Return (X, Y) of the center of cell containing provided text 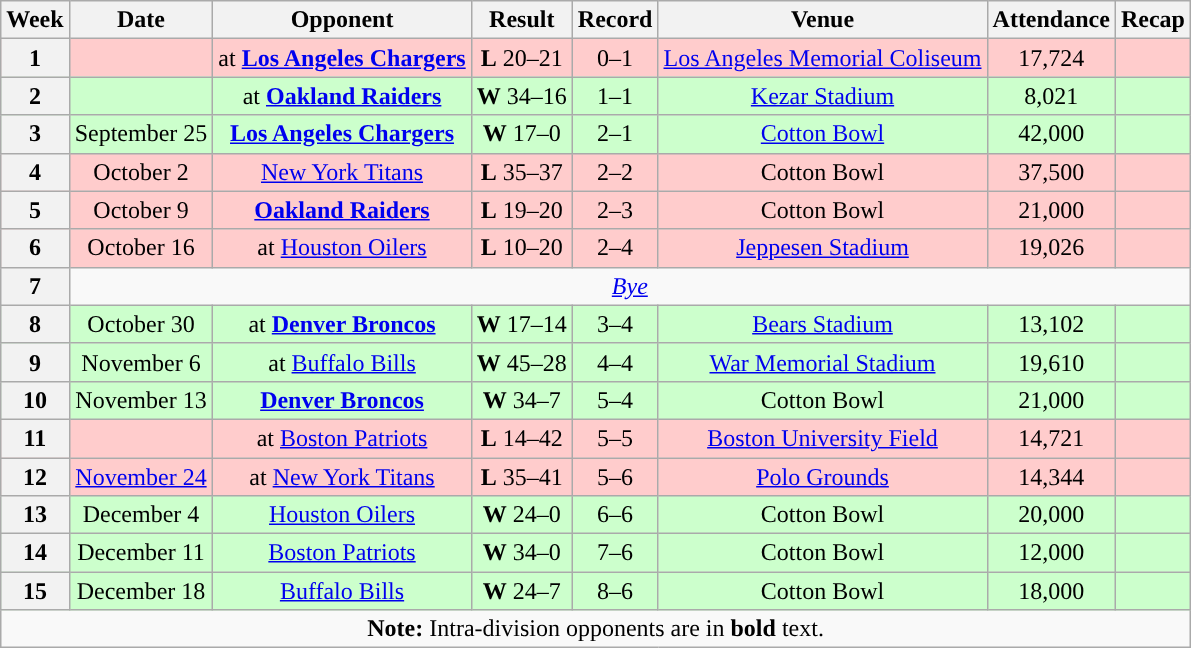
W 34–0 (522, 553)
Date (141, 20)
L 20–21 (522, 58)
W 17–14 (522, 324)
11 (35, 438)
L 35–41 (522, 477)
W 34–16 (522, 96)
W 24–0 (522, 515)
Los Angeles Memorial Coliseum (822, 58)
at Buffalo Bills (342, 362)
18,000 (1051, 591)
Jeppesen Stadium (822, 248)
14 (35, 553)
37,500 (1051, 172)
20,000 (1051, 515)
8 (35, 324)
5–4 (615, 400)
2–4 (615, 248)
2–3 (615, 210)
November 13 (141, 400)
6 (35, 248)
W 17–0 (522, 134)
7–6 (615, 553)
19,026 (1051, 248)
3 (35, 134)
10 (35, 400)
5 (35, 210)
October 16 (141, 248)
War Memorial Stadium (822, 362)
Boston Patriots (342, 553)
at Houston Oilers (342, 248)
Denver Broncos (342, 400)
13 (35, 515)
Recap (1152, 20)
Opponent (342, 20)
November 24 (141, 477)
9 (35, 362)
at Oakland Raiders (342, 96)
3–4 (615, 324)
Venue (822, 20)
1–1 (615, 96)
Los Angeles Chargers (342, 134)
13,102 (1051, 324)
2–2 (615, 172)
Oakland Raiders (342, 210)
2–1 (615, 134)
12,000 (1051, 553)
5–6 (615, 477)
2 (35, 96)
December 18 (141, 591)
4–4 (615, 362)
14,344 (1051, 477)
15 (35, 591)
W 24–7 (522, 591)
L 19–20 (522, 210)
L 10–20 (522, 248)
8,021 (1051, 96)
New York Titans (342, 172)
1 (35, 58)
L 35–37 (522, 172)
October 30 (141, 324)
Record (615, 20)
19,610 (1051, 362)
W 34–7 (522, 400)
Result (522, 20)
Polo Grounds (822, 477)
4 (35, 172)
at Boston Patriots (342, 438)
December 11 (141, 553)
Kezar Stadium (822, 96)
12 (35, 477)
Boston University Field (822, 438)
September 25 (141, 134)
Note: Intra-division opponents are in bold text. (596, 629)
October 2 (141, 172)
November 6 (141, 362)
Houston Oilers (342, 515)
W 45–28 (522, 362)
42,000 (1051, 134)
0–1 (615, 58)
at New York Titans (342, 477)
at Denver Broncos (342, 324)
7 (35, 286)
at Los Angeles Chargers (342, 58)
6–6 (615, 515)
Week (35, 20)
December 4 (141, 515)
Attendance (1051, 20)
5–5 (615, 438)
Bye (630, 286)
L 14–42 (522, 438)
8–6 (615, 591)
14,721 (1051, 438)
Bears Stadium (822, 324)
October 9 (141, 210)
17,724 (1051, 58)
Buffalo Bills (342, 591)
